Identify which cell holds the provided text, then report its (x, y) central coordinate. 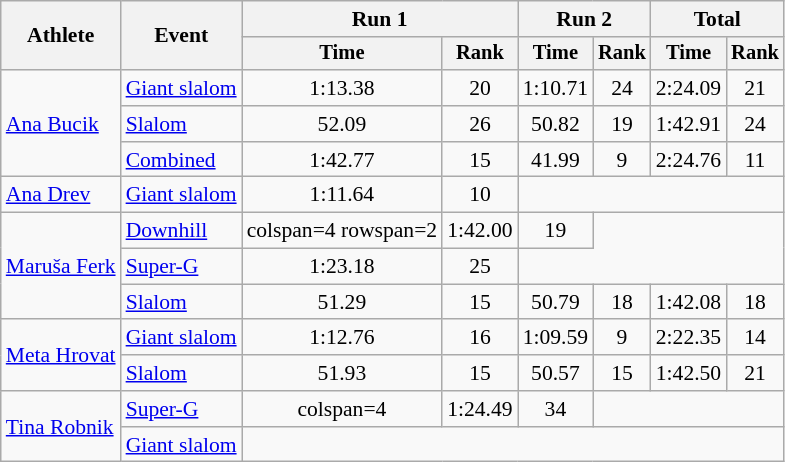
Run 2 (584, 19)
1:42.91 (688, 124)
1:13.38 (342, 88)
11 (755, 160)
50.79 (556, 302)
Downhill (182, 231)
10 (480, 195)
Total (718, 19)
1:42.77 (342, 160)
16 (480, 338)
Combined (182, 160)
1:11.64 (342, 195)
51.29 (342, 302)
Tina Robnik (61, 426)
1:42.08 (688, 302)
26 (480, 124)
1:42.50 (688, 373)
51.93 (342, 373)
50.57 (556, 373)
2:22.35 (688, 338)
25 (480, 267)
1:23.18 (342, 267)
Event (182, 36)
1:09.59 (556, 338)
Ana Bucik (61, 124)
colspan=4 rowspan=2 (342, 231)
20 (480, 88)
2:24.76 (688, 160)
1:10.71 (556, 88)
14 (755, 338)
50.82 (556, 124)
colspan=4 (342, 409)
2:24.09 (688, 88)
41.99 (556, 160)
1:24.49 (480, 409)
52.09 (342, 124)
1:12.76 (342, 338)
Athlete (61, 36)
Run 1 (380, 19)
Meta Hrovat (61, 356)
Ana Drev (61, 195)
1:42.00 (480, 231)
Maruša Ferk (61, 266)
34 (556, 409)
